Capture the cell that displays the provided text and extract its (x, y) central coordinate. 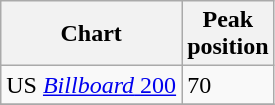
Peakposition (228, 34)
70 (228, 85)
US Billboard 200 (92, 85)
Chart (92, 34)
